Capture the cell that displays the provided text and extract its (X, Y) central coordinate. 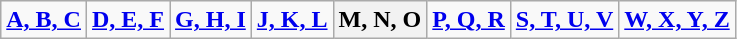
M, N, O (380, 20)
W, X, Y, Z (677, 20)
D, E, F (128, 20)
P, Q, R (469, 20)
S, T, U, V (564, 20)
J, K, L (292, 20)
G, H, I (211, 20)
A, B, C (44, 20)
